Capture the cell that displays the provided text and extract its (x, y) central coordinate. 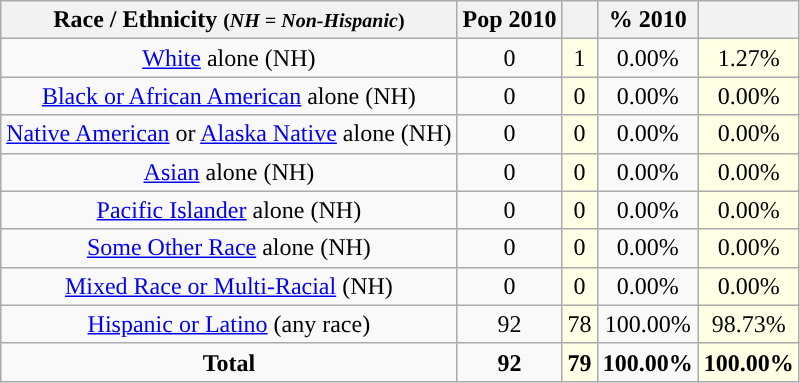
79 (580, 362)
1 (580, 58)
98.73% (748, 324)
Some Other Race alone (NH) (229, 248)
78 (580, 324)
Pop 2010 (510, 20)
Race / Ethnicity (NH = Non-Hispanic) (229, 20)
White alone (NH) (229, 58)
Mixed Race or Multi-Racial (NH) (229, 286)
Native American or Alaska Native alone (NH) (229, 134)
1.27% (748, 58)
Total (229, 362)
Black or African American alone (NH) (229, 96)
% 2010 (648, 20)
Hispanic or Latino (any race) (229, 324)
Asian alone (NH) (229, 172)
Pacific Islander alone (NH) (229, 210)
